Find where the given text appears and provide that cell's center as (X, Y) coordinate. 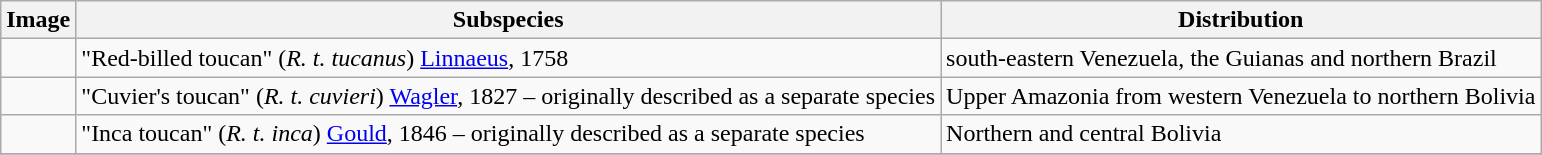
Image (38, 20)
south-eastern Venezuela, the Guianas and northern Brazil (1241, 58)
Distribution (1241, 20)
"Cuvier's toucan" (R. t. cuvieri) Wagler, 1827 – originally described as a separate species (508, 96)
Upper Amazonia from western Venezuela to northern Bolivia (1241, 96)
"Red-billed toucan" (R. t. tucanus) Linnaeus, 1758 (508, 58)
"Inca toucan" (R. t. inca) Gould, 1846 – originally described as a separate species (508, 134)
Northern and central Bolivia (1241, 134)
Subspecies (508, 20)
